For the text-containing cell, return its midpoint in (X, Y) coordinate format. 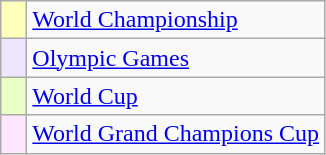
Olympic Games (176, 58)
World Cup (176, 96)
World Grand Champions Cup (176, 134)
World Championship (176, 20)
